Capture the cell that displays the provided text and extract its (X, Y) central coordinate. 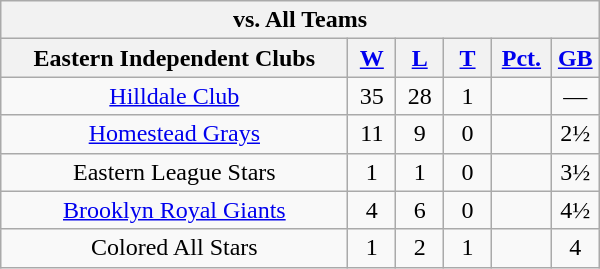
Brooklyn Royal Giants (174, 210)
— (575, 96)
6 (420, 210)
L (420, 58)
9 (420, 134)
35 (372, 96)
4½ (575, 210)
Eastern Independent Clubs (174, 58)
Hilldale Club (174, 96)
Pct. (521, 58)
11 (372, 134)
T (468, 58)
vs. All Teams (300, 20)
2½ (575, 134)
Colored All Stars (174, 248)
Homestead Grays (174, 134)
Eastern League Stars (174, 172)
2 (420, 248)
GB (575, 58)
3½ (575, 172)
W (372, 58)
28 (420, 96)
